Return the (X, Y) coordinate for the center point of the cell that contains the specified text.  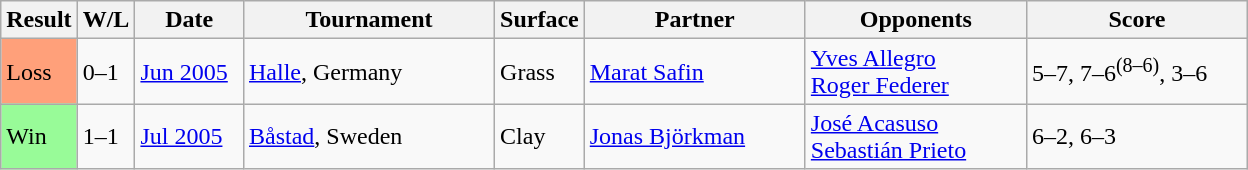
Win (39, 136)
Partner (694, 20)
Opponents (916, 20)
6–2, 6–3 (1136, 136)
W/L (106, 20)
Tournament (368, 20)
Yves Allegro Roger Federer (916, 72)
Båstad, Sweden (368, 136)
1–1 (106, 136)
Result (39, 20)
José Acasuso Sebastián Prieto (916, 136)
5–7, 7–6(8–6), 3–6 (1136, 72)
Jun 2005 (190, 72)
0–1 (106, 72)
Loss (39, 72)
Jonas Björkman (694, 136)
Date (190, 20)
Marat Safin (694, 72)
Grass (540, 72)
Halle, Germany (368, 72)
Clay (540, 136)
Jul 2005 (190, 136)
Score (1136, 20)
Surface (540, 20)
